Provide the [x, y] coordinate of the cell's center where the given text is located.  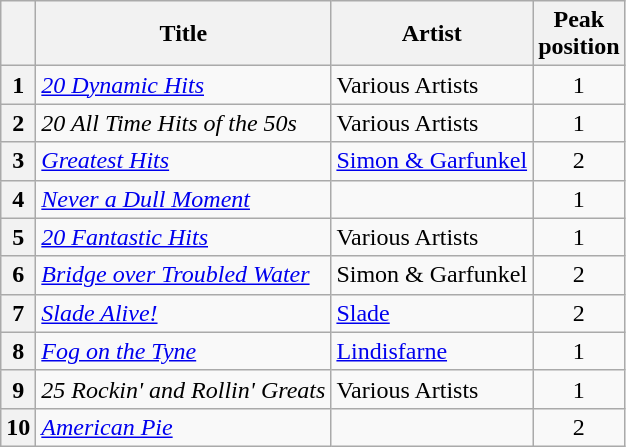
10 [18, 427]
20 Fantastic Hits [184, 237]
25 Rockin' and Rollin' Greats [184, 389]
4 [18, 199]
5 [18, 237]
9 [18, 389]
Peakposition [579, 34]
20 All Time Hits of the 50s [184, 123]
Title [184, 34]
20 Dynamic Hits [184, 85]
Slade [432, 313]
Fog on the Tyne [184, 351]
Artist [432, 34]
American Pie [184, 427]
Bridge over Troubled Water [184, 275]
8 [18, 351]
7 [18, 313]
6 [18, 275]
Slade Alive! [184, 313]
3 [18, 161]
Never a Dull Moment [184, 199]
Lindisfarne [432, 351]
Greatest Hits [184, 161]
